Return (x, y) of the center of cell containing provided text 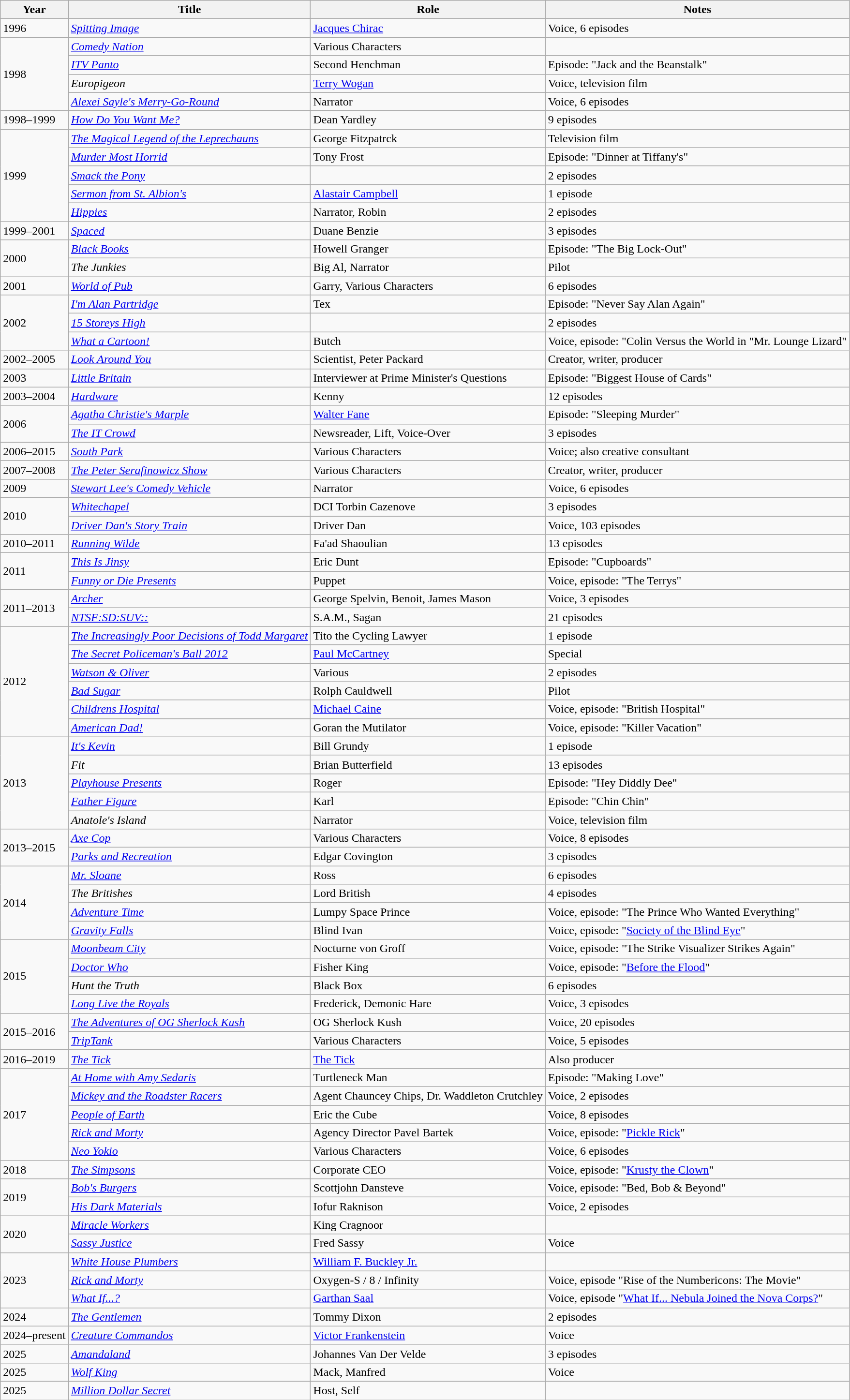
Jacques Chirac (428, 28)
Watson & Oliver (190, 672)
Voice, episode: "Bed, Bob & Beyond" (697, 1188)
Karl (428, 801)
2020 (34, 1234)
Spaced (190, 231)
2019 (34, 1197)
William F. Buckley Jr. (428, 1262)
Funny or Die Presents (190, 581)
Turtleneck Man (428, 1077)
2006 (34, 424)
ITV Panto (190, 65)
2009 (34, 488)
Frederick, Demonic Hare (428, 1004)
2015–2016 (34, 1031)
The Britishes (190, 894)
South Park (190, 451)
Parks and Recreation (190, 857)
Stewart Lee's Comedy Vehicle (190, 488)
S.A.M., Sagan (428, 617)
Michael Caine (428, 709)
Million Dollar Secret (190, 1390)
Anatole's Island (190, 820)
Fred Sassy (428, 1243)
People of Earth (190, 1114)
White House Plumbers (190, 1262)
Bob's Burgers (190, 1188)
Sassy Justice (190, 1243)
Episode: "Making Love" (697, 1077)
Mr. Sloane (190, 875)
Fit (190, 764)
15 Storeys High (190, 323)
Rolph Cauldwell (428, 691)
12 episodes (697, 396)
Spitting Image (190, 28)
Mickey and the Roadster Racers (190, 1096)
Oxygen-S / 8 / Infinity (428, 1280)
Voice, episode "Rise of the Numbericons: The Movie" (697, 1280)
Voice, 5 episodes (697, 1041)
TripTank (190, 1041)
2002 (34, 323)
Episode: "Biggest House of Cards" (697, 378)
Episode: "Sleeping Murder" (697, 415)
Adventure Time (190, 912)
Host, Self (428, 1390)
Black Box (428, 985)
2013 (34, 783)
NTSF:SD:SUV:: (190, 617)
It's Kevin (190, 746)
Garthan Saal (428, 1298)
Wolf King (190, 1372)
Fa'ad Shaoulian (428, 544)
Title (190, 10)
Corporate CEO (428, 1170)
Gravity Falls (190, 930)
Episode: "Never Say Alan Again" (697, 304)
Bad Sugar (190, 691)
American Dad! (190, 728)
Second Henchman (428, 65)
This Is Jinsy (190, 562)
Scientist, Peter Packard (428, 359)
Bill Grundy (428, 746)
Voice, episode: "Colin Versus the World in "Mr. Lounge Lizard" (697, 341)
2010 (34, 516)
The Gentlemen (190, 1317)
Terry Wogan (428, 83)
Hunt the Truth (190, 985)
Special (697, 654)
Paul McCartney (428, 654)
The IT Crowd (190, 433)
Tommy Dixon (428, 1317)
Eric the Cube (428, 1114)
The Secret Policeman's Ball 2012 (190, 654)
2002–2005 (34, 359)
At Home with Amy Sedaris (190, 1077)
Alexei Sayle's Merry-Go-Round (190, 102)
2003 (34, 378)
2001 (34, 286)
2014 (34, 903)
Voice; also creative consultant (697, 451)
Neo Yokio (190, 1151)
Butch (428, 341)
Mack, Manfred (428, 1372)
2017 (34, 1114)
Tito the Cycling Lawyer (428, 636)
Archer (190, 599)
Television film (697, 138)
Howell Granger (428, 249)
9 episodes (697, 120)
Comedy Nation (190, 46)
2015 (34, 976)
Iofur Raknison (428, 1206)
Also producer (697, 1059)
Episode: "Dinner at Tiffany's" (697, 157)
The Peter Serafinowicz Show (190, 470)
Smack the Pony (190, 175)
What a Cartoon! (190, 341)
The Junkies (190, 268)
Fisher King (428, 967)
Voice, 103 episodes (697, 525)
Big Al, Narrator (428, 268)
Whitechapel (190, 506)
Voice, episode: "The Prince Who Wanted Everything" (697, 912)
Moonbeam City (190, 949)
Role (428, 10)
Voice, episode: "Society of the Blind Eye" (697, 930)
1998–1999 (34, 120)
1996 (34, 28)
His Dark Materials (190, 1206)
21 episodes (697, 617)
Look Around You (190, 359)
Amandaland (190, 1354)
Episode: "Jack and the Beanstalk" (697, 65)
Episode: "Chin Chin" (697, 801)
DCI Torbin Cazenove (428, 506)
Playhouse Presents (190, 783)
The Simpsons (190, 1170)
1999 (34, 175)
2024 (34, 1317)
Various (428, 672)
Driver Dan (428, 525)
2016–2019 (34, 1059)
Dean Yardley (428, 120)
George Spelvin, Benoit, James Mason (428, 599)
How Do You Want Me? (190, 120)
Alastair Campbell (428, 194)
Blind Ivan (428, 930)
Episode: "Hey Diddly Dee" (697, 783)
Voice, episode: "Before the Flood" (697, 967)
Ross (428, 875)
Interviewer at Prime Minister's Questions (428, 378)
Axe Cop (190, 838)
2003–2004 (34, 396)
Hardware (190, 396)
Duane Benzie (428, 231)
I'm Alan Partridge (190, 304)
Miracle Workers (190, 1225)
Running Wilde (190, 544)
What If...? (190, 1298)
2010–2011 (34, 544)
OG Sherlock Kush (428, 1022)
Tony Frost (428, 157)
Voice, episode "What If... Nebula Joined the Nova Corps?" (697, 1298)
Voice, episode: "The Strike Visualizer Strikes Again" (697, 949)
Agent Chauncey Chips, Dr. Waddleton Crutchley (428, 1096)
The Adventures of OG Sherlock Kush (190, 1022)
Hippies (190, 212)
Voice, episode: "Pickle Rick" (697, 1133)
Lumpy Space Prince (428, 912)
Nocturne von Groff (428, 949)
Sermon from St. Albion's (190, 194)
Puppet (428, 581)
Voice, 20 episodes (697, 1022)
2011 (34, 571)
1998 (34, 74)
World of Pub (190, 286)
Scottjohn Dansteve (428, 1188)
Agatha Christie's Marple (190, 415)
Kenny (428, 396)
Europigeon (190, 83)
Walter Fane (428, 415)
1999–2001 (34, 231)
Victor Frankenstein (428, 1335)
Year (34, 10)
Voice, episode: "Krusty the Clown" (697, 1170)
Brian Butterfield (428, 764)
Narrator, Robin (428, 212)
2006–2015 (34, 451)
Johannes Van Der Velde (428, 1354)
Tex (428, 304)
Lord British (428, 894)
The Magical Legend of the Leprechauns (190, 138)
Long Live the Royals (190, 1004)
2023 (34, 1280)
2011–2013 (34, 608)
Voice, episode: "Killer Vacation" (697, 728)
Little Britain (190, 378)
Episode: "Cupboards" (697, 562)
Eric Dunt (428, 562)
King Cragnoor (428, 1225)
4 episodes (697, 894)
2024–present (34, 1335)
Notes (697, 10)
2013–2015 (34, 848)
2007–2008 (34, 470)
Voice, episode: "The Terrys" (697, 581)
Roger (428, 783)
Voice, episode: "British Hospital" (697, 709)
Edgar Covington (428, 857)
2018 (34, 1170)
Father Figure (190, 801)
The Increasingly Poor Decisions of Todd Margaret (190, 636)
Murder Most Horrid (190, 157)
Episode: "The Big Lock-Out" (697, 249)
Newsreader, Lift, Voice-Over (428, 433)
Driver Dan's Story Train (190, 525)
George Fitzpatrck (428, 138)
2012 (34, 682)
Agency Director Pavel Bartek (428, 1133)
Garry, Various Characters (428, 286)
Doctor Who (190, 967)
Black Books (190, 249)
Goran the Mutilator (428, 728)
2000 (34, 258)
Creature Commandos (190, 1335)
Childrens Hospital (190, 709)
